Output the [X, Y] coordinate of the center of the cell containing the given text.  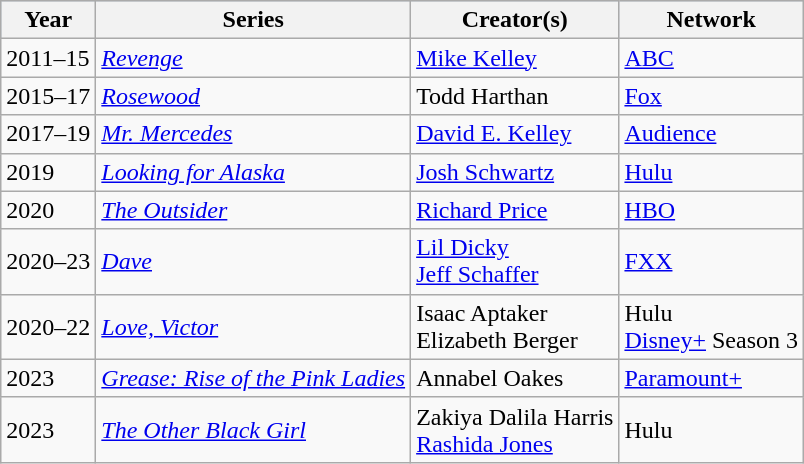
Fox [712, 96]
Richard Price [515, 210]
HuluDisney+ Season 3 [712, 326]
Revenge [254, 58]
Dave [254, 262]
2011–15 [48, 58]
Series [254, 20]
Zakiya Dalila HarrisRashida Jones [515, 430]
2017–19 [48, 134]
Looking for Alaska [254, 172]
The Other Black Girl [254, 430]
Rosewood [254, 96]
Love, Victor [254, 326]
Creator(s) [515, 20]
The Outsider [254, 210]
Annabel Oakes [515, 378]
2020–22 [48, 326]
Lil DickyJeff Schaffer [515, 262]
Audience [712, 134]
2020–23 [48, 262]
Year [48, 20]
Grease: Rise of the Pink Ladies [254, 378]
Todd Harthan [515, 96]
David E. Kelley [515, 134]
2019 [48, 172]
Josh Schwartz [515, 172]
Mike Kelley [515, 58]
ABC [712, 58]
2020 [48, 210]
2015–17 [48, 96]
Network [712, 20]
Paramount+ [712, 378]
Isaac AptakerElizabeth Berger [515, 326]
Mr. Mercedes [254, 134]
HBO [712, 210]
FXX [712, 262]
